Pinpoint the cell where the given text exists, returning its [X, Y] midpoint coordinate. 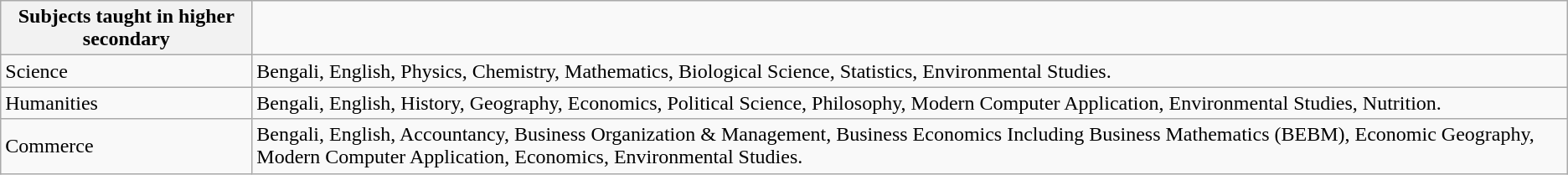
Bengali, English, History, Geography, Economics, Political Science, Philosophy, Modern Computer Application, Environmental Studies, Nutrition. [910, 103]
Bengali, English, Physics, Chemistry, Mathematics, Biological Science, Statistics, Environmental Studies. [910, 71]
Science [126, 71]
Humanities [126, 103]
Commerce [126, 146]
Subjects taught in higher secondary [126, 28]
